Provide the [X, Y] coordinate of the cell's center where the given text is located.  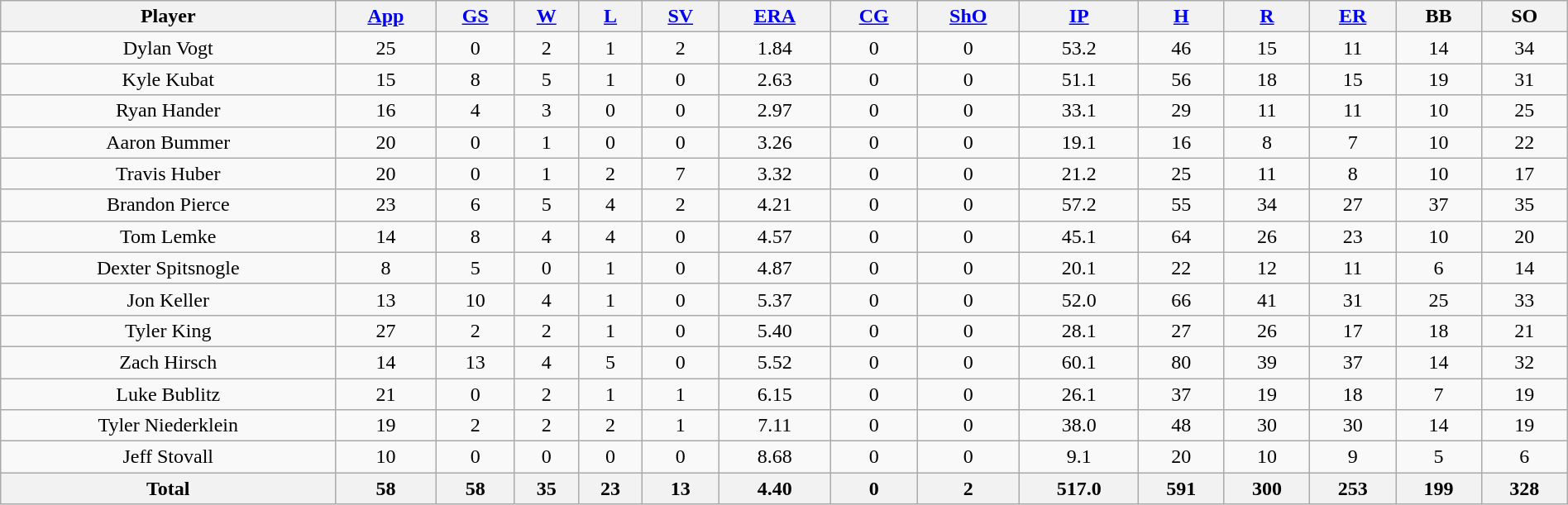
4.87 [775, 268]
60.1 [1078, 362]
20.1 [1078, 268]
CG [874, 17]
9.1 [1078, 457]
Luke Bublitz [169, 394]
64 [1181, 236]
56 [1181, 79]
4.57 [775, 236]
5.52 [775, 362]
57.2 [1078, 205]
ER [1353, 17]
ERA [775, 17]
2.63 [775, 79]
1.84 [775, 48]
38.0 [1078, 426]
Ryan Hander [169, 111]
29 [1181, 111]
66 [1181, 299]
51.1 [1078, 79]
Tyler King [169, 331]
12 [1267, 268]
591 [1181, 488]
Tyler Niederklein [169, 426]
Player [169, 17]
Brandon Pierce [169, 205]
Kyle Kubat [169, 79]
5.37 [775, 299]
41 [1267, 299]
55 [1181, 205]
45.1 [1078, 236]
9 [1353, 457]
6.15 [775, 394]
19.1 [1078, 142]
SV [681, 17]
199 [1439, 488]
GS [475, 17]
253 [1353, 488]
2.97 [775, 111]
328 [1524, 488]
8.68 [775, 457]
ShO [968, 17]
517.0 [1078, 488]
48 [1181, 426]
H [1181, 17]
3.26 [775, 142]
5.40 [775, 331]
4.21 [775, 205]
52.0 [1078, 299]
28.1 [1078, 331]
46 [1181, 48]
Total [169, 488]
53.2 [1078, 48]
7.11 [775, 426]
IP [1078, 17]
BB [1439, 17]
3.32 [775, 174]
26.1 [1078, 394]
32 [1524, 362]
21.2 [1078, 174]
33 [1524, 299]
Travis Huber [169, 174]
R [1267, 17]
33.1 [1078, 111]
80 [1181, 362]
App [385, 17]
300 [1267, 488]
Jeff Stovall [169, 457]
39 [1267, 362]
SO [1524, 17]
L [610, 17]
Jon Keller [169, 299]
3 [546, 111]
Zach Hirsch [169, 362]
Dexter Spitsnogle [169, 268]
4.40 [775, 488]
Dylan Vogt [169, 48]
W [546, 17]
Aaron Bummer [169, 142]
Tom Lemke [169, 236]
